Output the (x, y) coordinate of the center of the cell containing the given text.  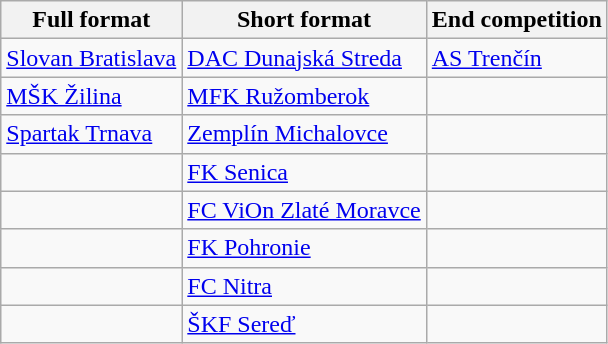
MFK Ružomberok (304, 96)
FC ViOn Zlaté Moravce (304, 210)
Spartak Trnava (92, 134)
Short format (304, 20)
ŠKF Sereď (304, 324)
AS Trenčín (516, 58)
Zemplín Michalovce (304, 134)
Full format (92, 20)
Slovan Bratislava (92, 58)
MŠK Žilina (92, 96)
FK Senica (304, 172)
DAC Dunajská Streda (304, 58)
FC Nitra (304, 286)
FK Pohronie (304, 248)
End competition (516, 20)
